Identify which cell holds the provided text, then report its (X, Y) central coordinate. 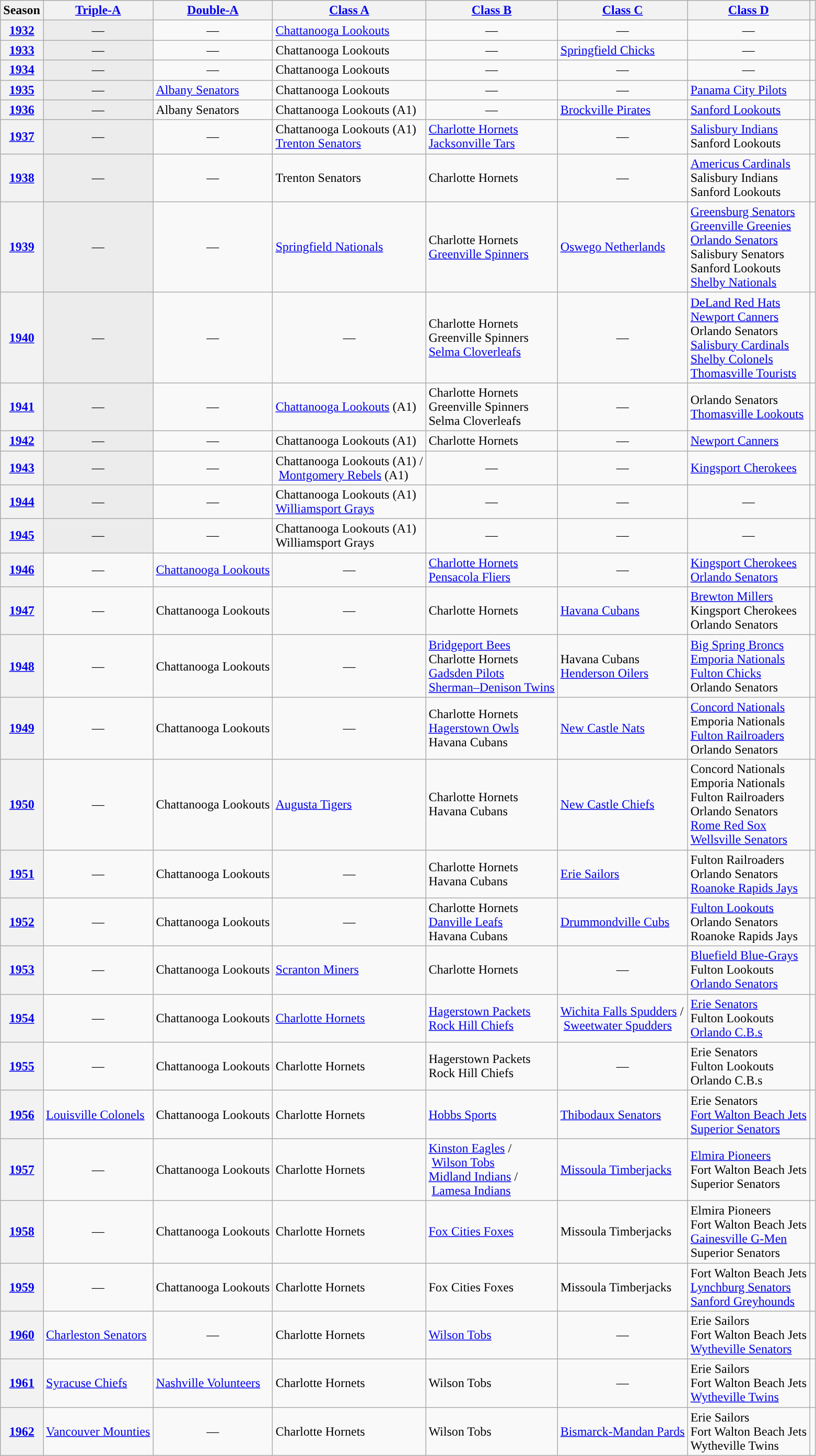
Vancouver Mounties (98, 1431)
Trenton Senators (349, 178)
1946 (22, 570)
1961 (22, 1383)
Kingsport CherokeesOrlando Senators (748, 570)
1945 (22, 536)
1948 (22, 666)
New Castle Chiefs (623, 805)
1938 (22, 178)
Erie SenatorsFort Walton Beach JetsSuperior Senators (748, 1114)
Kinston Eagles / Wilson TobsMidland Indians / Lamesa Indians (492, 1170)
1962 (22, 1431)
1952 (22, 922)
1940 (22, 338)
Scranton Miners (349, 970)
Greensburg SenatorsGreenville GreeniesOrlando SenatorsSalisbury SenatorsSanford LookoutsShelby Nationals (748, 247)
1954 (22, 1018)
Drummondville Cubs (623, 922)
Charlotte HornetsDanville LeafsHavana Cubans (492, 922)
Erie Sailors (623, 874)
Erie SailorsFort Walton Beach JetsWytheville Senators (748, 1335)
1944 (22, 502)
Double-A (213, 10)
Charlotte HornetsPensacola Fliers (492, 570)
Nashville Volunteers (213, 1383)
1955 (22, 1066)
Thibodaux Senators (623, 1114)
Orlando SenatorsThomasville Lookouts (748, 407)
Triple-A (98, 10)
Class A (349, 10)
1957 (22, 1170)
Class C (623, 10)
New Castle Nats (623, 729)
Bridgeport BeesCharlotte HornetsGadsden PilotsSherman–Denison Twins (492, 666)
Americus CardinalsSalisbury IndiansSanford Lookouts (748, 178)
1947 (22, 611)
1959 (22, 1287)
DeLand Red HatsNewport CannersOrlando SenatorsSalisbury CardinalsShelby ColonelsThomasville Tourists (748, 338)
Havana Cubans (623, 611)
Chattanooga Lookouts (A1) / Montgomery Rebels (A1) (349, 467)
1942 (22, 441)
Chattanooga Lookouts (A1)Trenton Senators (349, 137)
Season (22, 10)
Wichita Falls Spudders / Sweetwater Spudders (623, 1018)
Fort Walton Beach JetsLynchburg SenatorsSanford Greyhounds (748, 1287)
Fulton LookoutsOrlando SenatorsRoanoke Rapids Jays (748, 922)
Newport Canners (748, 441)
1951 (22, 874)
Class D (748, 10)
Elmira PioneersFort Walton Beach JetsGainesville G-MenSuperior Senators (748, 1231)
Springfield Nationals (349, 247)
1958 (22, 1231)
Charlotte HornetsJacksonville Tars (492, 137)
Springfield Chicks (623, 50)
Brewton MillersKingsport CherokeesOrlando Senators (748, 611)
1934 (22, 70)
Charleston Senators (98, 1335)
Brockville Pirates (623, 110)
Hobbs Sports (492, 1114)
Havana CubansHenderson Oilers (623, 666)
1933 (22, 50)
1937 (22, 137)
Charlotte HornetsHagerstown OwlsHavana Cubans (492, 729)
1935 (22, 90)
Oswego Netherlands (623, 247)
1939 (22, 247)
Charlotte HornetsGreenville Spinners (492, 247)
1956 (22, 1114)
1941 (22, 407)
1936 (22, 110)
Kingsport Cherokees (748, 467)
Louisville Colonels (98, 1114)
Salisbury IndiansSanford Lookouts (748, 137)
Elmira PioneersFort Walton Beach JetsSuperior Senators (748, 1170)
1943 (22, 467)
Panama City Pilots (748, 90)
Concord NationalsEmporia NationalsFulton RailroadersOrlando Senators (748, 729)
Bluefield Blue-GraysFulton LookoutsOrlando Senators (748, 970)
1932 (22, 30)
1949 (22, 729)
1950 (22, 805)
Syracuse Chiefs (98, 1383)
Bismarck-Mandan Pards (623, 1431)
Concord NationalsEmporia NationalsFulton RailroadersOrlando SenatorsRome Red SoxWellsville Senators (748, 805)
Fulton RailroadersOrlando SenatorsRoanoke Rapids Jays (748, 874)
Class B (492, 10)
Augusta Tigers (349, 805)
Sanford Lookouts (748, 110)
1953 (22, 970)
1960 (22, 1335)
Big Spring BroncsEmporia NationalsFulton ChicksOrlando Senators (748, 666)
